Output the [x, y] coordinate of the center of the cell containing the given text.  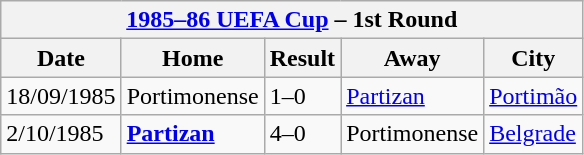
2/10/1985 [61, 134]
4–0 [302, 134]
1985–86 UEFA Cup – 1st Round [292, 20]
Belgrade [534, 134]
Result [302, 58]
1–0 [302, 96]
Portimão [534, 96]
Home [192, 58]
Date [61, 58]
Away [412, 58]
18/09/1985 [61, 96]
City [534, 58]
